From the cell containing the given text, extract its center point as [x, y] coordinate. 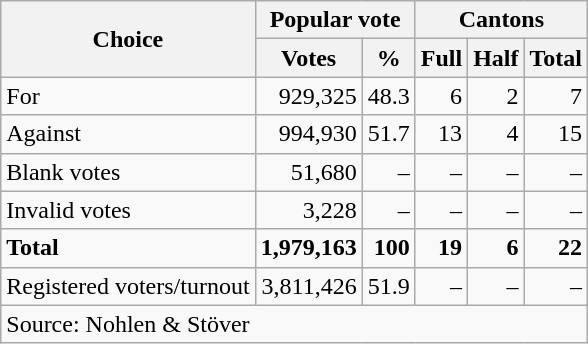
1,979,163 [308, 248]
48.3 [388, 96]
Cantons [501, 20]
2 [496, 96]
4 [496, 134]
13 [441, 134]
22 [556, 248]
7 [556, 96]
Full [441, 58]
Choice [128, 39]
Popular vote [335, 20]
Invalid votes [128, 210]
For [128, 96]
3,228 [308, 210]
Votes [308, 58]
994,930 [308, 134]
51,680 [308, 172]
Blank votes [128, 172]
100 [388, 248]
% [388, 58]
51.9 [388, 286]
929,325 [308, 96]
Registered voters/turnout [128, 286]
51.7 [388, 134]
Source: Nohlen & Stöver [294, 324]
Against [128, 134]
Half [496, 58]
3,811,426 [308, 286]
15 [556, 134]
19 [441, 248]
